Capture the cell that displays the provided text and extract its (x, y) central coordinate. 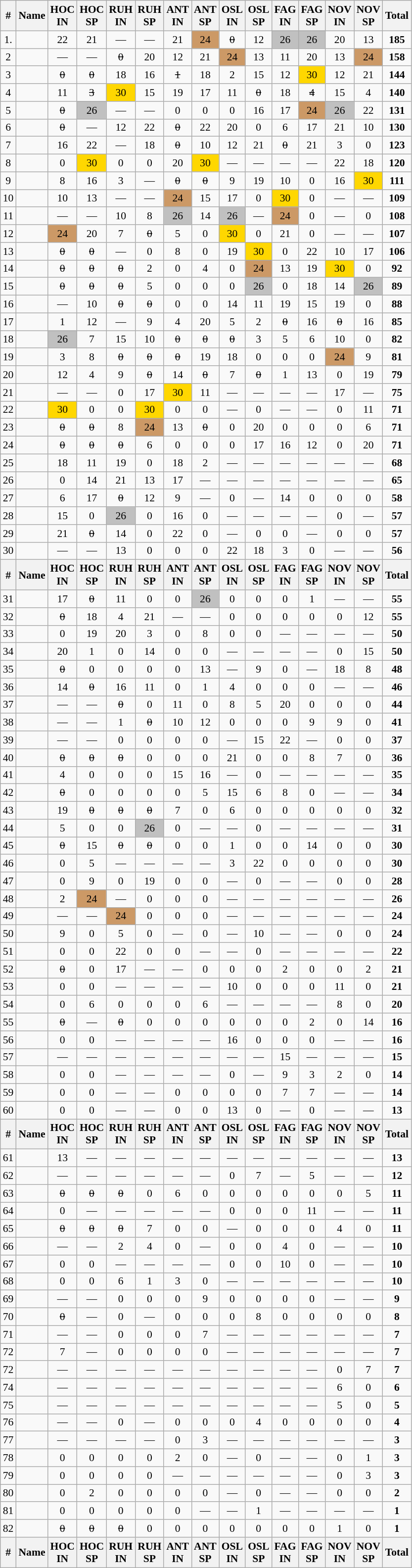
43 (8, 811)
47 (8, 881)
185 (397, 40)
78 (8, 1458)
53 (8, 987)
70 (8, 1317)
111 (397, 181)
1. (8, 40)
123 (397, 146)
120 (397, 163)
109 (397, 198)
130 (397, 128)
59 (8, 1093)
92 (397, 269)
77 (8, 1440)
39 (8, 740)
25 (8, 463)
40 (8, 758)
45 (8, 846)
61 (8, 1158)
23 (8, 428)
74 (8, 1387)
29 (8, 534)
88 (397, 304)
27 (8, 498)
67 (8, 1264)
140 (397, 93)
106 (397, 251)
144 (397, 75)
51 (8, 952)
85 (397, 322)
89 (397, 287)
42 (8, 793)
38 (8, 723)
52 (8, 969)
60 (8, 1110)
107 (397, 234)
69 (8, 1299)
108 (397, 216)
63 (8, 1193)
33 (8, 634)
54 (8, 1005)
80 (8, 1493)
131 (397, 110)
158 (397, 57)
66 (8, 1246)
64 (8, 1211)
62 (8, 1176)
49 (8, 916)
76 (8, 1422)
